Pinpoint the cell where the given text exists, returning its [x, y] midpoint coordinate. 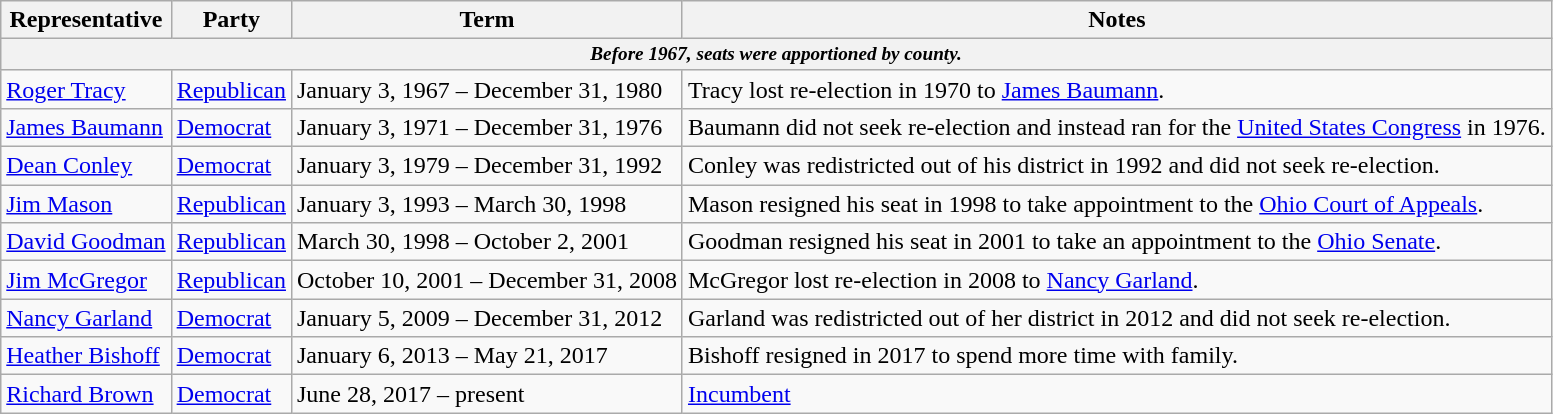
Notes [1116, 20]
January 3, 1971 – December 31, 1976 [486, 128]
McGregor lost re-election in 2008 to Nancy Garland. [1116, 280]
Party [231, 20]
March 30, 1998 – October 2, 2001 [486, 242]
January 5, 2009 – December 31, 2012 [486, 318]
Baumann did not seek re-election and instead ran for the United States Congress in 1976. [1116, 128]
James Baumann [86, 128]
Goodman resigned his seat in 2001 to take an appointment to the Ohio Senate. [1116, 242]
Jim Mason [86, 204]
Jim McGregor [86, 280]
Incumbent [1116, 394]
Heather Bishoff [86, 356]
June 28, 2017 – present [486, 394]
Term [486, 20]
Before 1967, seats were apportioned by county. [776, 55]
David Goodman [86, 242]
Tracy lost re-election in 1970 to James Baumann. [1116, 89]
Richard Brown [86, 394]
Bishoff resigned in 2017 to spend more time with family. [1116, 356]
Nancy Garland [86, 318]
January 6, 2013 – May 21, 2017 [486, 356]
January 3, 1967 – December 31, 1980 [486, 89]
January 3, 1993 – March 30, 1998 [486, 204]
October 10, 2001 – December 31, 2008 [486, 280]
Dean Conley [86, 166]
Roger Tracy [86, 89]
Conley was redistricted out of his district in 1992 and did not seek re-election. [1116, 166]
January 3, 1979 – December 31, 1992 [486, 166]
Mason resigned his seat in 1998 to take appointment to the Ohio Court of Appeals. [1116, 204]
Garland was redistricted out of her district in 2012 and did not seek re-election. [1116, 318]
Representative [86, 20]
